Extract the (x, y) coordinate from the center of the cell holding the provided text.  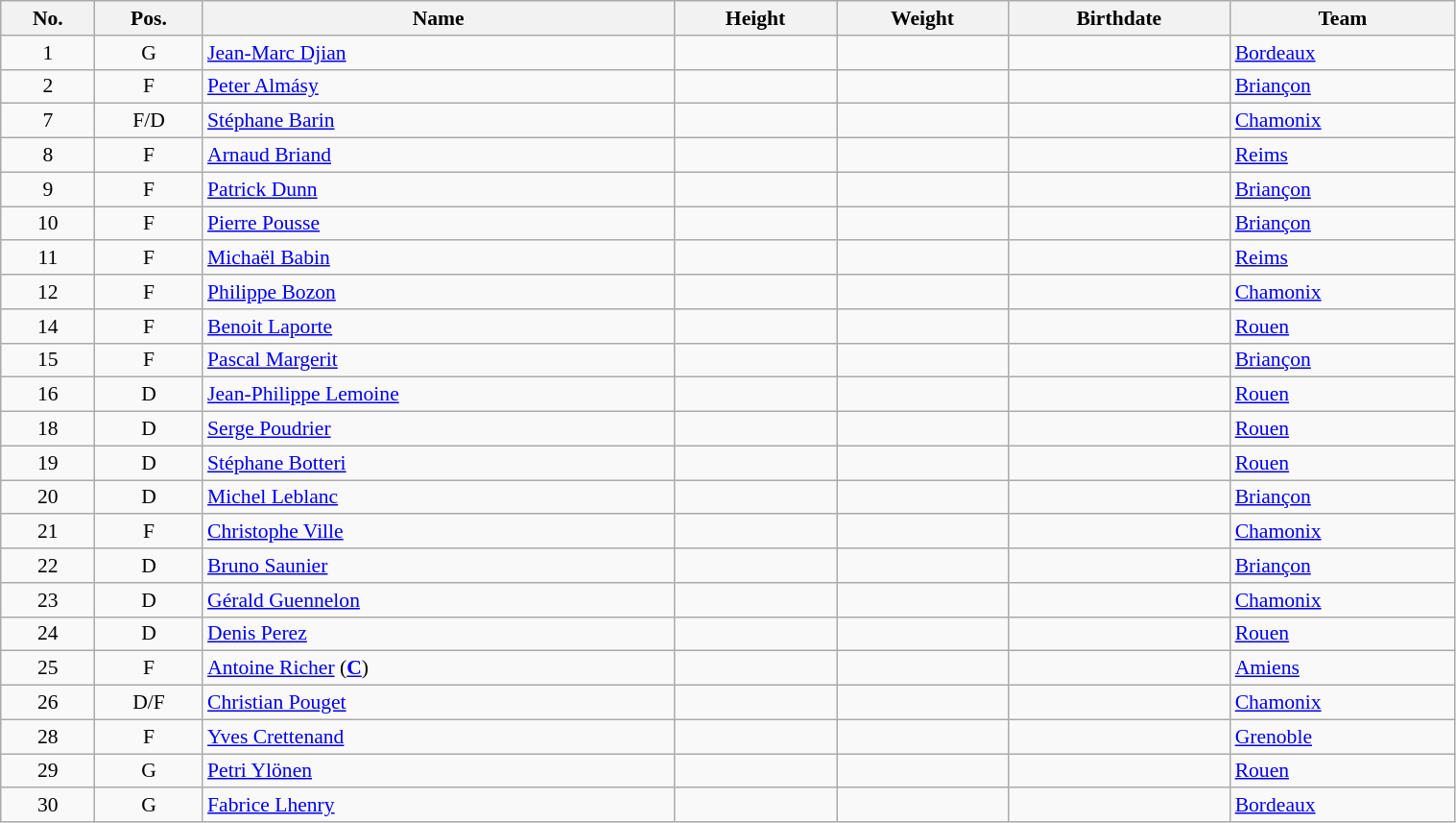
D/F (149, 703)
F/D (149, 121)
26 (48, 703)
28 (48, 737)
Petri Ylönen (438, 771)
Michel Leblanc (438, 497)
Arnaud Briand (438, 156)
Name (438, 18)
Gérald Guennelon (438, 600)
Pascal Margerit (438, 360)
Christian Pouget (438, 703)
29 (48, 771)
Grenoble (1343, 737)
Yves Crettenand (438, 737)
Stéphane Botteri (438, 463)
Team (1343, 18)
15 (48, 360)
Benoit Laporte (438, 327)
Jean-Marc Djian (438, 53)
11 (48, 258)
2 (48, 86)
24 (48, 634)
20 (48, 497)
Philippe Bozon (438, 292)
8 (48, 156)
16 (48, 395)
Stéphane Barin (438, 121)
30 (48, 806)
18 (48, 429)
Birthdate (1119, 18)
25 (48, 668)
1 (48, 53)
7 (48, 121)
Bruno Saunier (438, 566)
10 (48, 224)
19 (48, 463)
23 (48, 600)
Height (755, 18)
Antoine Richer (C) (438, 668)
Pos. (149, 18)
No. (48, 18)
21 (48, 532)
Patrick Dunn (438, 189)
Peter Almásy (438, 86)
Jean-Philippe Lemoine (438, 395)
9 (48, 189)
Denis Perez (438, 634)
Michaël Babin (438, 258)
Amiens (1343, 668)
14 (48, 327)
Pierre Pousse (438, 224)
Serge Poudrier (438, 429)
12 (48, 292)
Fabrice Lhenry (438, 806)
22 (48, 566)
Christophe Ville (438, 532)
Weight (922, 18)
